Search for the cell housing the specified text and yield its (X, Y) center coordinate. 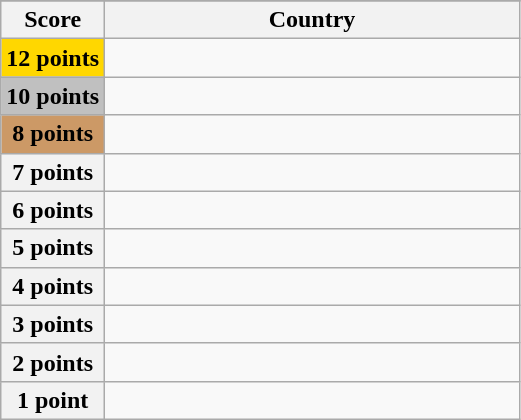
1 point (53, 400)
5 points (53, 248)
3 points (53, 324)
8 points (53, 134)
12 points (53, 58)
Score (53, 20)
Country (312, 20)
7 points (53, 172)
10 points (53, 96)
6 points (53, 210)
2 points (53, 362)
4 points (53, 286)
